Scan for the cell matching the given text and deliver its [X, Y] coordinate at center. 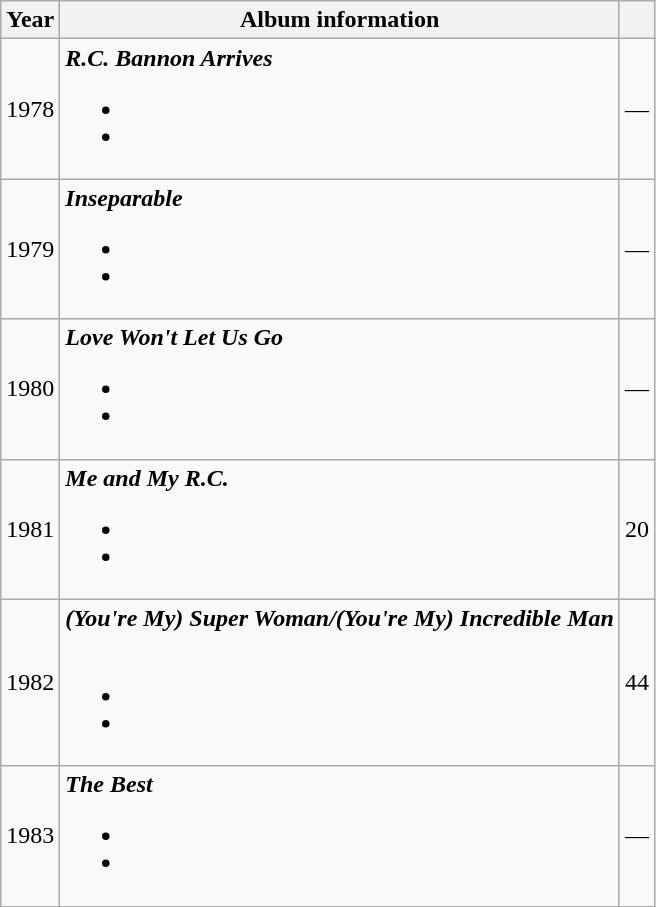
1980 [30, 389]
(You're My) Super Woman/(You're My) Incredible Man [340, 682]
Inseparable [340, 249]
Year [30, 20]
1982 [30, 682]
1981 [30, 529]
20 [636, 529]
R.C. Bannon Arrives [340, 109]
1978 [30, 109]
The Best [340, 836]
1983 [30, 836]
Album information [340, 20]
Me and My R.C. [340, 529]
1979 [30, 249]
44 [636, 682]
Love Won't Let Us Go [340, 389]
